Pinpoint the cell where the given text exists, returning its [X, Y] midpoint coordinate. 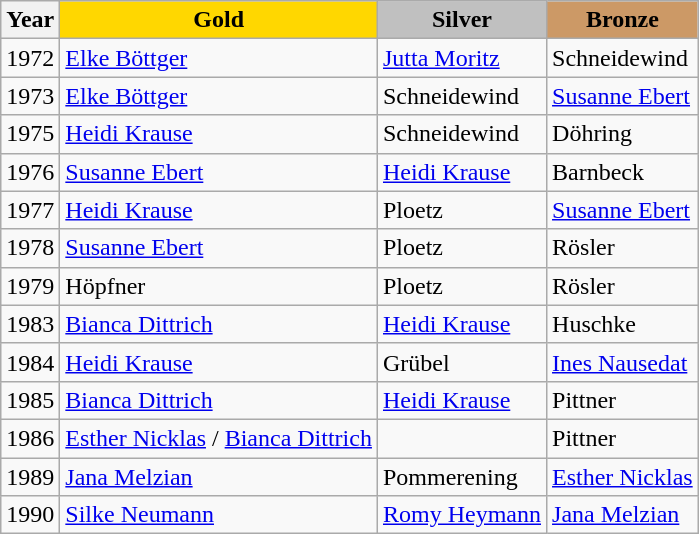
Jutta Moritz [462, 58]
Year [30, 20]
1972 [30, 58]
Döhring [623, 134]
1985 [30, 400]
Romy Heymann [462, 515]
Barnbeck [623, 172]
1984 [30, 362]
1990 [30, 515]
Grübel [462, 362]
Silke Neumann [219, 515]
1977 [30, 210]
Ines Nausedat [623, 362]
1976 [30, 172]
1978 [30, 248]
1983 [30, 324]
1975 [30, 134]
Pommerening [462, 477]
1986 [30, 438]
Gold [219, 20]
Bronze [623, 20]
Höpfner [219, 286]
1979 [30, 286]
Esther Nicklas / Bianca Dittrich [219, 438]
Esther Nicklas [623, 477]
Silver [462, 20]
Huschke [623, 324]
1989 [30, 477]
1973 [30, 96]
